Find where the given text appears and provide that cell's center as [x, y] coordinate. 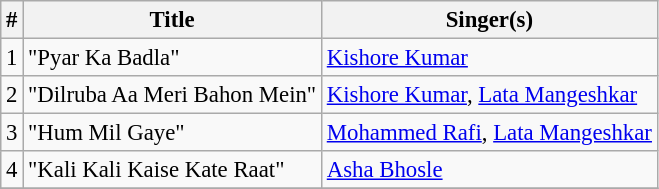
4 [12, 170]
Asha Bhosle [489, 170]
Title [172, 20]
# [12, 20]
Kishore Kumar [489, 58]
Mohammed Rafi, Lata Mangeshkar [489, 133]
Kishore Kumar, Lata Mangeshkar [489, 95]
Singer(s) [489, 20]
"Kali Kali Kaise Kate Raat" [172, 170]
"Dilruba Aa Meri Bahon Mein" [172, 95]
1 [12, 58]
3 [12, 133]
"Pyar Ka Badla" [172, 58]
"Hum Mil Gaye" [172, 133]
2 [12, 95]
